Capture the cell that displays the provided text and extract its [x, y] central coordinate. 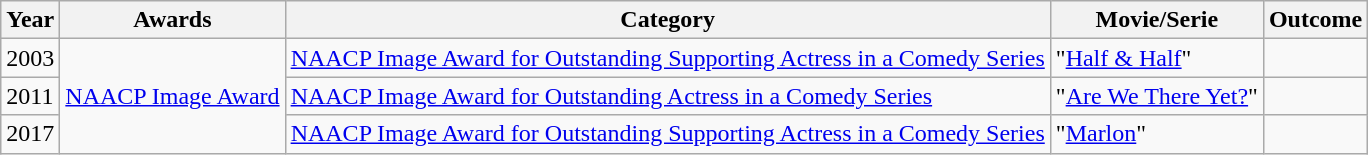
"Half & Half" [1156, 58]
Movie/Serie [1156, 20]
Category [668, 20]
2017 [30, 134]
Outcome [1315, 20]
NAACP Image Award for Outstanding Actress in a Comedy Series [668, 96]
NAACP Image Award [172, 96]
Awards [172, 20]
Year [30, 20]
2003 [30, 58]
"Marlon" [1156, 134]
2011 [30, 96]
"Are We There Yet?" [1156, 96]
